Determine the [X, Y] coordinate at the center of the cell enclosing the given text.  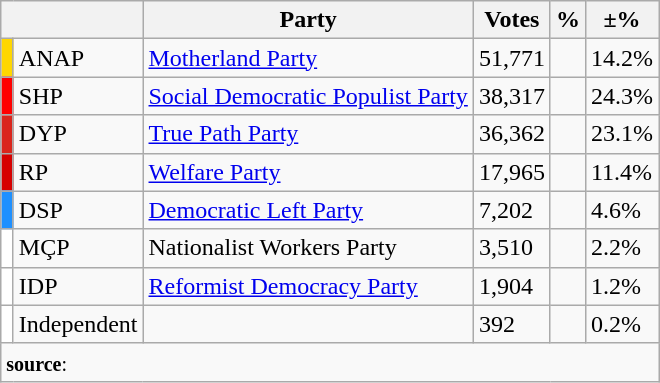
Nationalist Workers Party [308, 248]
DYP [78, 134]
RP [78, 172]
Independent [78, 324]
51,771 [512, 58]
17,965 [512, 172]
14.2% [622, 58]
DSP [78, 210]
38,317 [512, 96]
3,510 [512, 248]
7,202 [512, 210]
11.4% [622, 172]
Social Democratic Populist Party [308, 96]
4.6% [622, 210]
Reformist Democracy Party [308, 286]
True Path Party [308, 134]
2.2% [622, 248]
MÇP [78, 248]
% [568, 20]
ANAP [78, 58]
IDP [78, 286]
Motherland Party [308, 58]
24.3% [622, 96]
1.2% [622, 286]
SHP [78, 96]
Votes [512, 20]
Democratic Left Party [308, 210]
0.2% [622, 324]
36,362 [512, 134]
±% [622, 20]
source: [330, 362]
23.1% [622, 134]
1,904 [512, 286]
Welfare Party [308, 172]
Party [308, 20]
392 [512, 324]
